Provide the [x, y] coordinate of the cell's center where the given text is located.  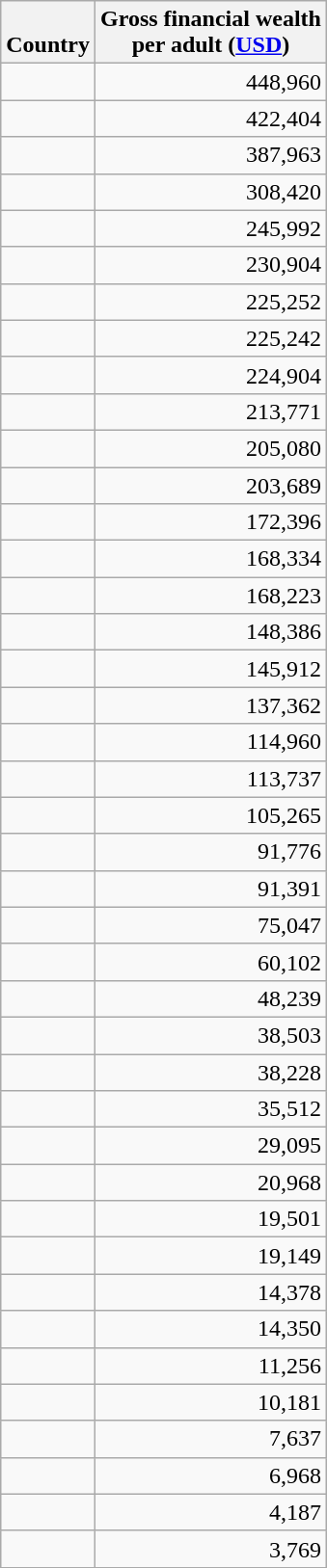
38,503 [210, 1035]
205,080 [210, 448]
145,912 [210, 669]
14,378 [210, 1292]
11,256 [210, 1366]
105,265 [210, 815]
113,737 [210, 779]
137,362 [210, 705]
224,904 [210, 375]
35,512 [210, 1109]
14,350 [210, 1329]
4,187 [210, 1512]
308,420 [210, 192]
48,239 [210, 998]
10,181 [210, 1402]
422,404 [210, 119]
6,968 [210, 1475]
Gross financial wealth per adult (USD) [210, 33]
168,334 [210, 559]
225,252 [210, 302]
19,501 [210, 1219]
60,102 [210, 962]
114,960 [210, 742]
29,095 [210, 1146]
230,904 [210, 265]
168,223 [210, 596]
203,689 [210, 485]
245,992 [210, 228]
172,396 [210, 522]
3,769 [210, 1549]
7,637 [210, 1439]
213,771 [210, 412]
Country [48, 33]
148,386 [210, 632]
448,960 [210, 82]
19,149 [210, 1256]
75,047 [210, 925]
91,391 [210, 889]
20,968 [210, 1183]
387,963 [210, 155]
91,776 [210, 852]
225,242 [210, 338]
38,228 [210, 1073]
